Output the [x, y] coordinate of the center of the cell containing the given text.  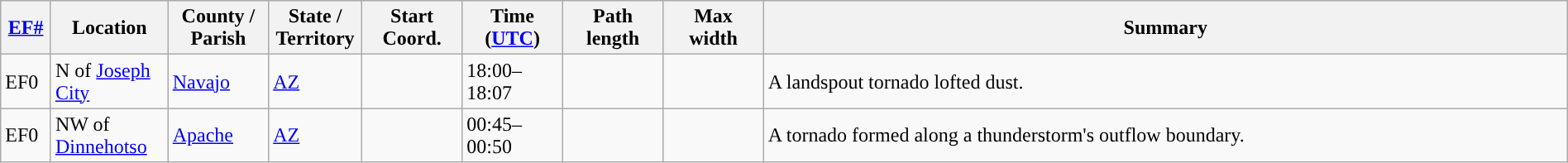
N of Joseph City [109, 81]
NW of Dinnehotso [109, 136]
00:45–00:50 [513, 136]
Navajo [218, 81]
A landspout tornado lofted dust. [1165, 81]
Start Coord. [412, 28]
County / Parish [218, 28]
Max width [713, 28]
Apache [218, 136]
Summary [1165, 28]
Time (UTC) [513, 28]
Path length [612, 28]
Location [109, 28]
EF# [26, 28]
State / Territory [316, 28]
18:00–18:07 [513, 81]
A tornado formed along a thunderstorm's outflow boundary. [1165, 136]
